For the text-containing cell, return its midpoint in [X, Y] coordinate format. 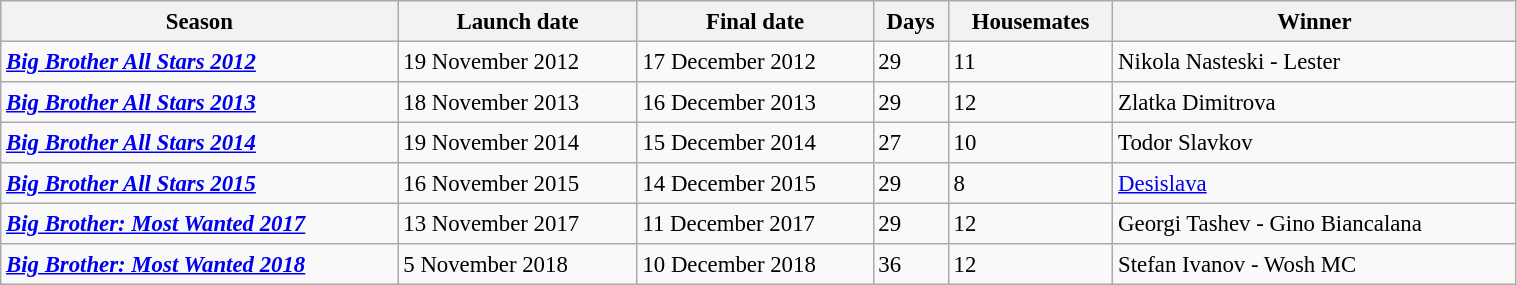
18 November 2013 [518, 102]
10 [1030, 144]
Big Brother: Most Wanted 2017 [200, 224]
13 November 2017 [518, 224]
36 [910, 264]
Big Brother All Stars 2014 [200, 144]
11 December 2017 [755, 224]
Todor Slavkov [1314, 144]
16 November 2015 [518, 184]
8 [1030, 184]
Winner [1314, 22]
Zlatka Dimitrova [1314, 102]
Launch date [518, 22]
Stefan Ivanov - Wosh MC [1314, 264]
Final date [755, 22]
Desislava [1314, 184]
Big Brother All Stars 2012 [200, 62]
14 December 2015 [755, 184]
27 [910, 144]
Nikola Nasteski - Lester [1314, 62]
16 December 2013 [755, 102]
19 November 2012 [518, 62]
Housemates [1030, 22]
Big Brother: Most Wanted 2018 [200, 264]
10 December 2018 [755, 264]
Big Brother All Stars 2013 [200, 102]
Days [910, 22]
5 November 2018 [518, 264]
17 December 2012 [755, 62]
Season [200, 22]
11 [1030, 62]
Georgi Tashev - Gino Biancalana [1314, 224]
15 December 2014 [755, 144]
Big Brother All Stars 2015 [200, 184]
19 November 2014 [518, 144]
